Scan for the cell matching the given text and deliver its [X, Y] coordinate at center. 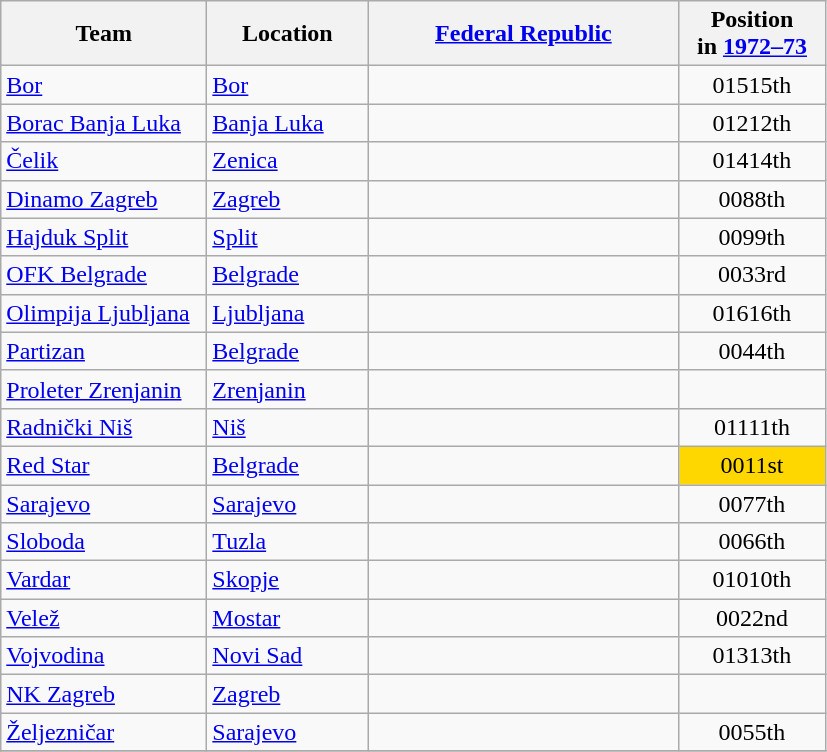
01414th [752, 161]
Radnički Niš [104, 427]
Red Star [104, 465]
Olimpija Ljubljana [104, 313]
0011st [752, 465]
Čelik [104, 161]
Location [288, 34]
Niš [288, 427]
Sloboda [104, 542]
0099th [752, 237]
Tuzla [288, 542]
01616th [752, 313]
01313th [752, 656]
Zenica [288, 161]
0033rd [752, 275]
Split [288, 237]
0022nd [752, 618]
Ljubljana [288, 313]
OFK Belgrade [104, 275]
Velež [104, 618]
Vojvodina [104, 656]
Skopje [288, 580]
Borac Banja Luka [104, 123]
Dinamo Zagreb [104, 199]
Željezničar [104, 732]
Team [104, 34]
Mostar [288, 618]
01111th [752, 427]
01515th [752, 85]
0055th [752, 732]
Vardar [104, 580]
Partizan [104, 351]
Hajduk Split [104, 237]
Positionin 1972–73 [752, 34]
NK Zagreb [104, 694]
Zrenjanin [288, 389]
Novi Sad [288, 656]
Banja Luka [288, 123]
0044th [752, 351]
Federal Republic [524, 34]
0088th [752, 199]
01010th [752, 580]
0066th [752, 542]
0077th [752, 503]
01212th [752, 123]
Proleter Zrenjanin [104, 389]
